Locate the cell with the specified text and output its (X, Y) center coordinate. 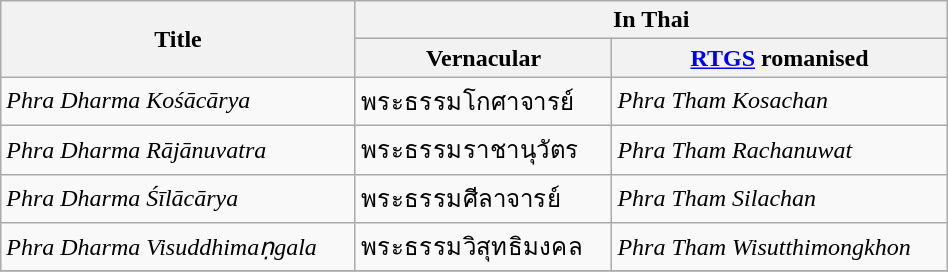
Phra Tham Wisutthimongkhon (780, 248)
พระธรรมราชานุวัตร (484, 150)
พระธรรมศีลาจารย์ (484, 198)
พระธรรมวิสุทธิมงคล (484, 248)
Phra Tham Rachanuwat (780, 150)
พระธรรมโกศาจารย์ (484, 102)
Phra Dharma Kośācārya (178, 102)
Phra Dharma Visuddhimaṇgala (178, 248)
Phra Tham Kosachan (780, 102)
Phra Dharma Rājānuvatra (178, 150)
In Thai (651, 20)
Title (178, 39)
Phra Dharma Śīlācārya (178, 198)
Vernacular (484, 58)
Phra Tham Silachan (780, 198)
RTGS romanised (780, 58)
